Output the (x, y) coordinate of the center of the cell containing the given text.  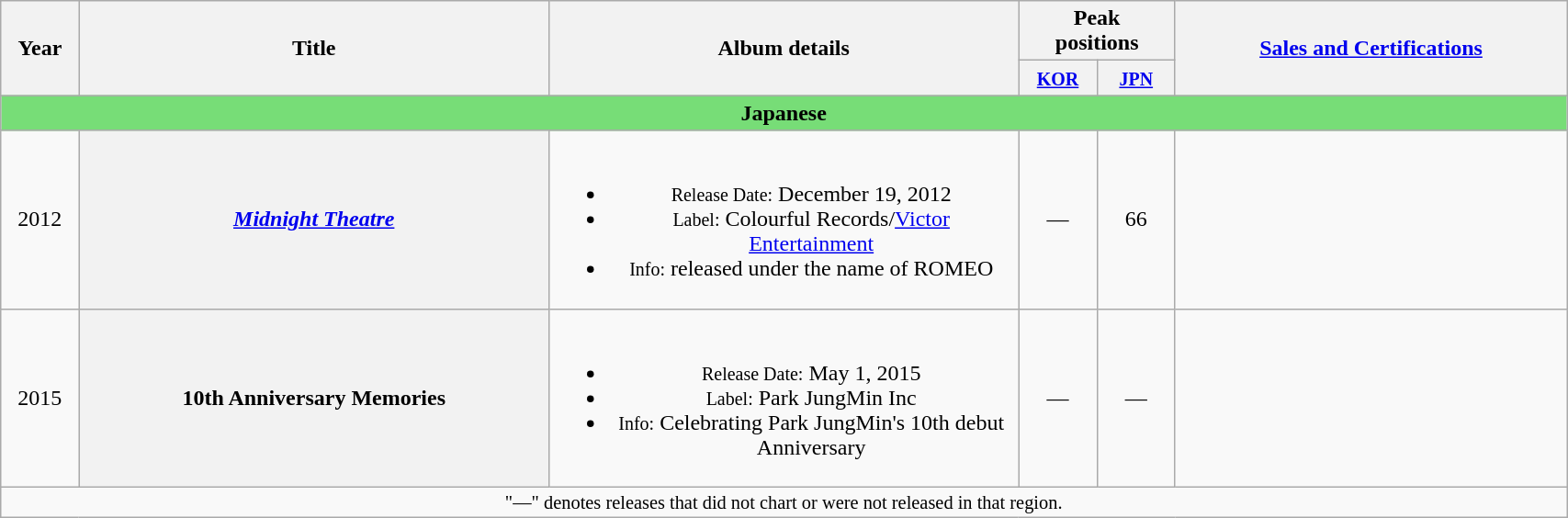
"—" denotes releases that did not chart or were not released in that region. (784, 502)
Sales and Certifications (1371, 48)
JPN (1135, 78)
Midnight Theatre (314, 220)
KOR (1058, 78)
2015 (40, 398)
Release Date: May 1, 2015Label: Park JungMin IncInfo: Celebrating Park JungMin's 10th debut Anniversary (783, 398)
Album details (783, 48)
Title (314, 48)
10th Anniversary Memories (314, 398)
Japanese (784, 113)
Year (40, 48)
66 (1135, 220)
Release Date: December 19, 2012Label: Colourful Records/Victor EntertainmentInfo: released under the name of ROMEO (783, 220)
Peakpositions (1097, 31)
2012 (40, 220)
